Return the (x, y) coordinate for the center point of the cell that contains the specified text.  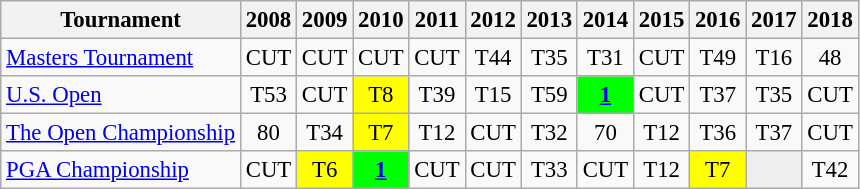
U.S. Open (121, 95)
T42 (830, 170)
T36 (718, 133)
2011 (437, 20)
2013 (549, 20)
T33 (549, 170)
T8 (381, 95)
T59 (549, 95)
48 (830, 58)
2014 (605, 20)
2012 (493, 20)
T49 (718, 58)
2009 (325, 20)
70 (605, 133)
2016 (718, 20)
T39 (437, 95)
2018 (830, 20)
T6 (325, 170)
T15 (493, 95)
2017 (774, 20)
T32 (549, 133)
2010 (381, 20)
80 (268, 133)
2008 (268, 20)
2015 (661, 20)
Tournament (121, 20)
T31 (605, 58)
T16 (774, 58)
PGA Championship (121, 170)
T53 (268, 95)
T34 (325, 133)
Masters Tournament (121, 58)
T44 (493, 58)
The Open Championship (121, 133)
